Identify which cell holds the provided text, then report its (X, Y) central coordinate. 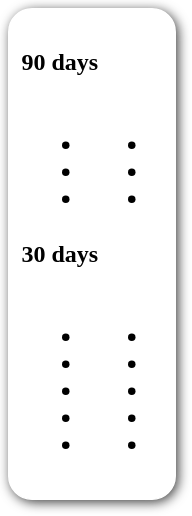
90 days 30 days (92, 254)
